Pinpoint the cell where the given text exists, returning its (x, y) midpoint coordinate. 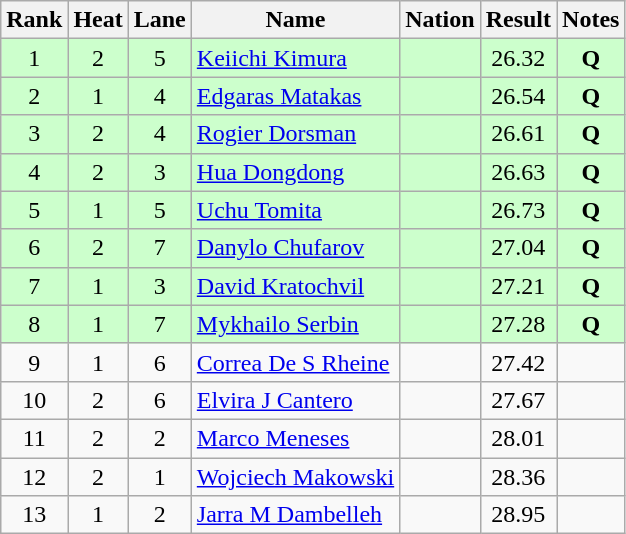
Nation (440, 20)
12 (34, 477)
Name (295, 20)
13 (34, 515)
27.67 (518, 400)
27.04 (518, 248)
Lane (160, 20)
Correa De S Rheine (295, 362)
Wojciech Makowski (295, 477)
Elvira J Cantero (295, 400)
Keiichi Kimura (295, 58)
Uchu Tomita (295, 210)
Result (518, 20)
26.63 (518, 172)
28.01 (518, 438)
David Kratochvil (295, 286)
28.36 (518, 477)
11 (34, 438)
10 (34, 400)
27.21 (518, 286)
8 (34, 324)
Hua Dongdong (295, 172)
Danylo Chufarov (295, 248)
Edgaras Matakas (295, 96)
27.28 (518, 324)
Heat (98, 20)
27.42 (518, 362)
Jarra M Dambelleh (295, 515)
Rogier Dorsman (295, 134)
Mykhailo Serbin (295, 324)
26.32 (518, 58)
Rank (34, 20)
Marco Meneses (295, 438)
Notes (591, 20)
26.61 (518, 134)
26.54 (518, 96)
26.73 (518, 210)
28.95 (518, 515)
9 (34, 362)
